Output the (x, y) coordinate of the center of the cell containing the given text.  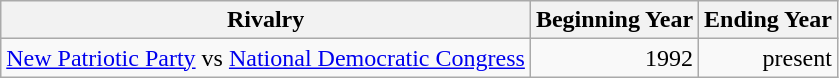
Ending Year (768, 20)
present (768, 58)
New Patriotic Party vs National Democratic Congress (266, 58)
Beginning Year (614, 20)
1992 (614, 58)
Rivalry (266, 20)
